Extract the (X, Y) coordinate from the center of the cell holding the provided text.  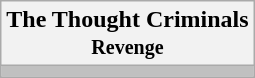
The Thought CriminalsRevenge (128, 34)
